Provide the [x, y] coordinate of the cell's center where the given text is located.  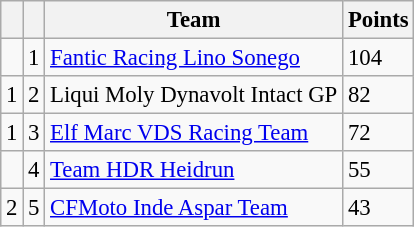
Points [378, 20]
Team HDR Heidrun [194, 170]
Fantic Racing Lino Sonego [194, 58]
Liqui Moly Dynavolt Intact GP [194, 95]
82 [378, 95]
4 [34, 170]
5 [34, 208]
72 [378, 133]
CFMoto Inde Aspar Team [194, 208]
104 [378, 58]
43 [378, 208]
3 [34, 133]
55 [378, 170]
Elf Marc VDS Racing Team [194, 133]
Team [194, 20]
